Locate the cell with the specified text and output its (X, Y) center coordinate. 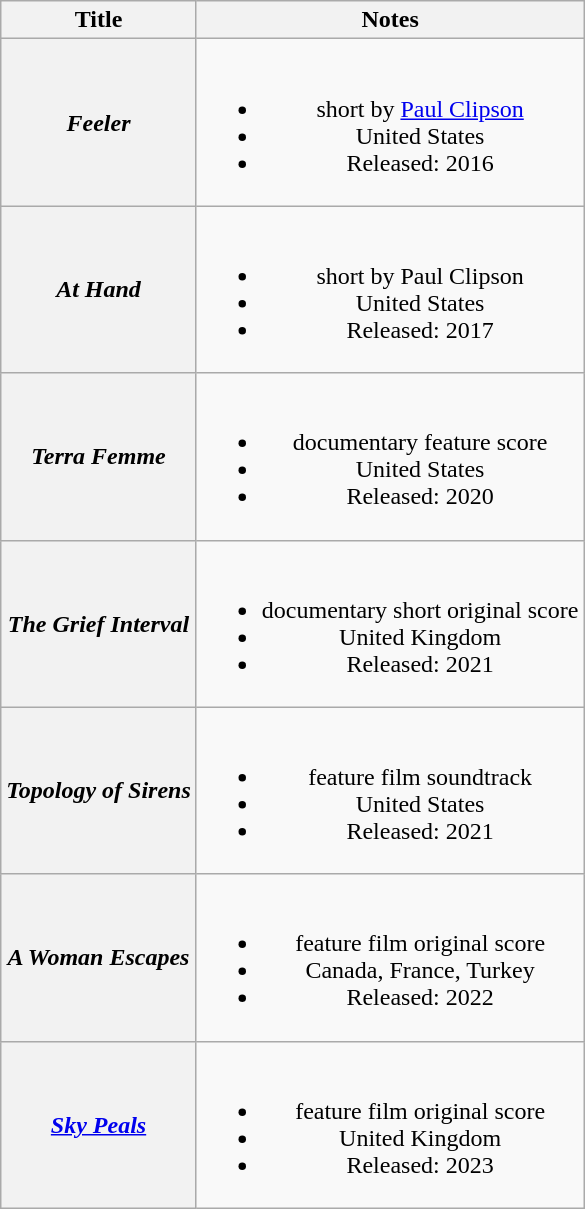
feature film original scoreCanada, France, TurkeyReleased: 2022 (390, 958)
documentary short original scoreUnited KingdomReleased: 2021 (390, 624)
short by Paul ClipsonUnited StatesReleased: 2017 (390, 290)
Sky Peals (99, 1124)
Notes (390, 20)
A Woman Escapes (99, 958)
feature film soundtrackUnited StatesReleased: 2021 (390, 790)
documentary feature scoreUnited StatesReleased: 2020 (390, 456)
The Grief Interval (99, 624)
Title (99, 20)
Feeler (99, 122)
short by Paul ClipsonUnited StatesReleased: 2016 (390, 122)
At Hand (99, 290)
Topology of Sirens (99, 790)
feature film original scoreUnited KingdomReleased: 2023 (390, 1124)
Terra Femme (99, 456)
